Search for the cell housing the specified text and yield its [x, y] center coordinate. 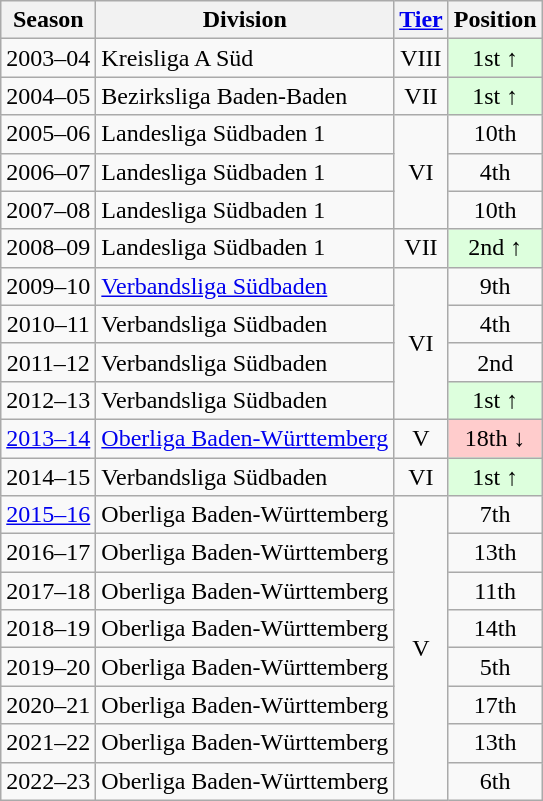
7th [495, 515]
11th [495, 591]
VIII [422, 58]
2021–22 [48, 743]
2003–04 [48, 58]
2012–13 [48, 400]
2010–11 [48, 324]
6th [495, 781]
9th [495, 286]
2022–23 [48, 781]
Tier [422, 20]
2011–12 [48, 362]
2018–19 [48, 629]
2014–15 [48, 477]
2nd ↑ [495, 248]
2015–16 [48, 515]
2004–05 [48, 96]
18th ↓ [495, 438]
2008–09 [48, 248]
2007–08 [48, 210]
Kreisliga A Süd [245, 58]
Season [48, 20]
2009–10 [48, 286]
2006–07 [48, 172]
2020–21 [48, 705]
2005–06 [48, 134]
2013–14 [48, 438]
2nd [495, 362]
17th [495, 705]
14th [495, 629]
Position [495, 20]
2016–17 [48, 553]
5th [495, 667]
Bezirksliga Baden-Baden [245, 96]
Division [245, 20]
2017–18 [48, 591]
2019–20 [48, 667]
